Return the [x, y] coordinate for the center point of the cell that contains the specified text.  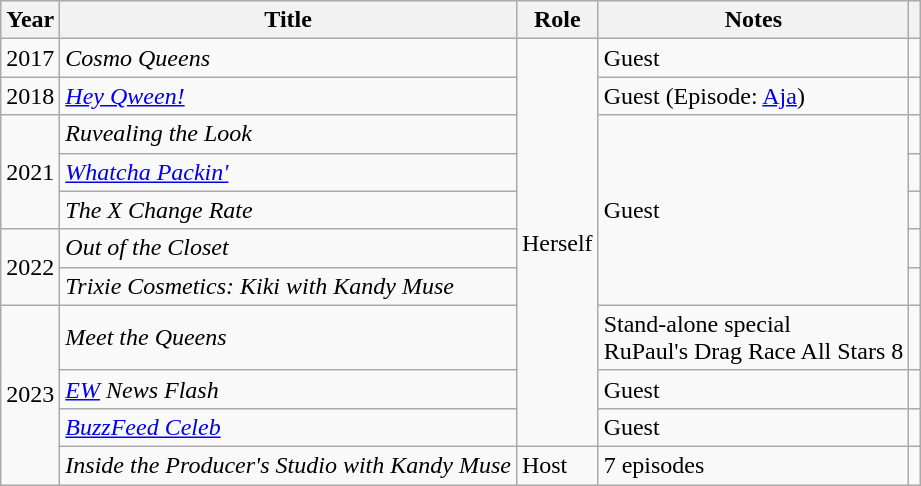
Whatcha Packin' [288, 172]
2017 [30, 58]
The X Change Rate [288, 210]
Year [30, 20]
Notes [754, 20]
7 episodes [754, 465]
2021 [30, 172]
2022 [30, 267]
Trixie Cosmetics: Kiki with Kandy Muse [288, 286]
BuzzFeed Celeb [288, 427]
Ruvealing the Look [288, 134]
Guest (Episode: Aja) [754, 96]
Out of the Closet [288, 248]
Role [557, 20]
Title [288, 20]
Meet the Queens [288, 338]
EW News Flash [288, 389]
Hey Qween! [288, 96]
Herself [557, 243]
Host [557, 465]
2018 [30, 96]
Stand-alone special RuPaul's Drag Race All Stars 8 [754, 338]
2023 [30, 394]
Cosmo Queens [288, 58]
Inside the Producer's Studio with Kandy Muse [288, 465]
